Pinpoint the cell where the given text exists, returning its [X, Y] midpoint coordinate. 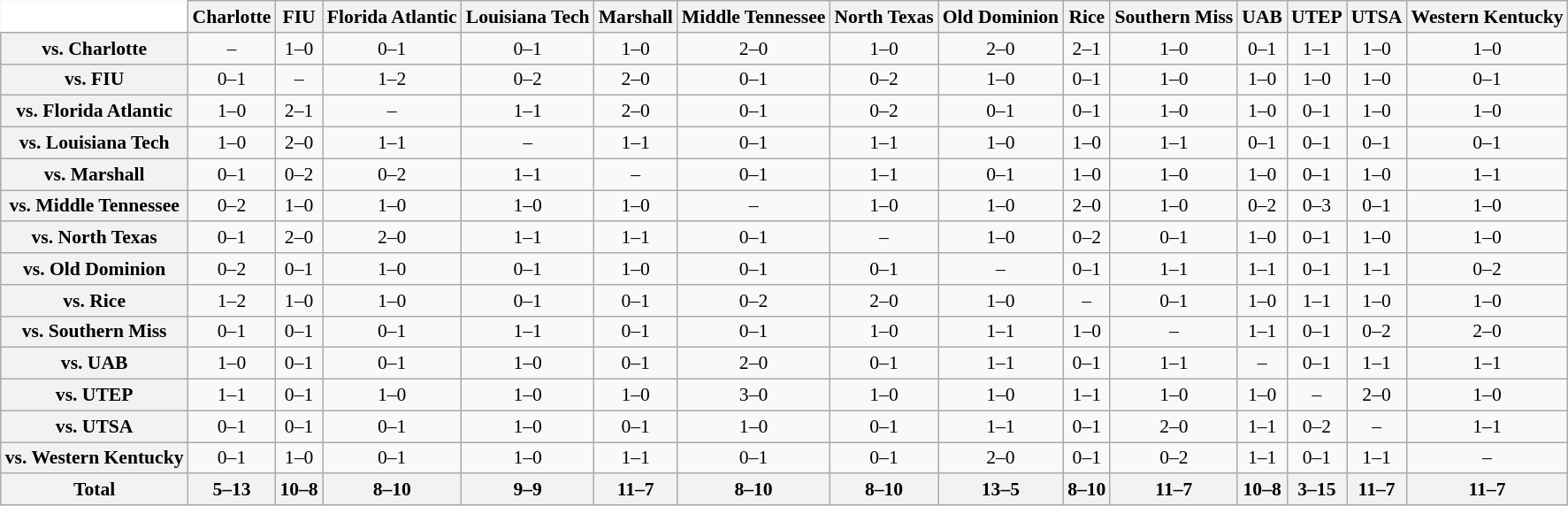
Total [95, 490]
13–5 [1001, 490]
5–13 [232, 490]
Middle Tennessee [753, 17]
vs. Southern Miss [95, 332]
9–9 [528, 490]
Charlotte [232, 17]
North Texas [883, 17]
FIU [299, 17]
vs. UTSA [95, 426]
vs. UAB [95, 364]
Old Dominion [1001, 17]
0–3 [1317, 206]
vs. North Texas [95, 238]
3–15 [1317, 490]
vs. Western Kentucky [95, 458]
vs. Rice [95, 301]
Rice [1086, 17]
Southern Miss [1174, 17]
vs. FIU [95, 80]
vs. Old Dominion [95, 269]
3–0 [753, 395]
vs. Middle Tennessee [95, 206]
UTSA [1377, 17]
vs. Louisiana Tech [95, 143]
Florida Atlantic [393, 17]
vs. UTEP [95, 395]
Western Kentucky [1487, 17]
Louisiana Tech [528, 17]
vs. Florida Atlantic [95, 111]
UTEP [1317, 17]
UAB [1262, 17]
vs. Marshall [95, 174]
vs. Charlotte [95, 49]
Marshall [636, 17]
